Search for the cell housing the specified text and yield its (X, Y) center coordinate. 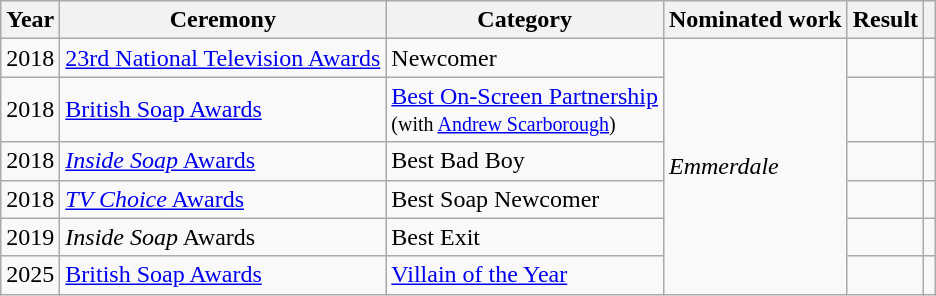
Best Exit (525, 237)
Category (525, 20)
Best On-Screen Partnership(with Andrew Scarborough) (525, 110)
Newcomer (525, 58)
Ceremony (223, 20)
Result (885, 20)
Villain of the Year (525, 275)
23rd National Television Awards (223, 58)
Best Bad Boy (525, 161)
Year (30, 20)
Emmerdale (755, 166)
Best Soap Newcomer (525, 199)
2019 (30, 237)
Nominated work (755, 20)
2025 (30, 275)
TV Choice Awards (223, 199)
